Capture the cell that displays the provided text and extract its (X, Y) central coordinate. 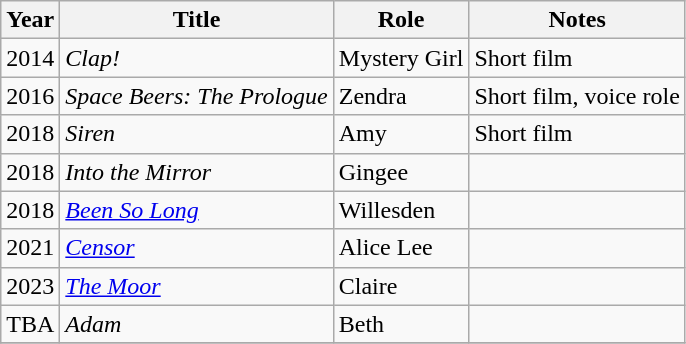
Zendra (401, 96)
Clap! (196, 58)
Mystery Girl (401, 58)
Siren (196, 134)
Short film, voice role (577, 96)
Alice Lee (401, 248)
Amy (401, 134)
Claire (401, 286)
The Moor (196, 286)
2014 (30, 58)
Into the Mirror (196, 172)
Title (196, 20)
Adam (196, 324)
Gingee (401, 172)
Notes (577, 20)
Year (30, 20)
Willesden (401, 210)
TBA (30, 324)
Been So Long (196, 210)
Role (401, 20)
2023 (30, 286)
2021 (30, 248)
Censor (196, 248)
2016 (30, 96)
Beth (401, 324)
Space Beers: The Prologue (196, 96)
